Search for the cell housing the specified text and yield its (X, Y) center coordinate. 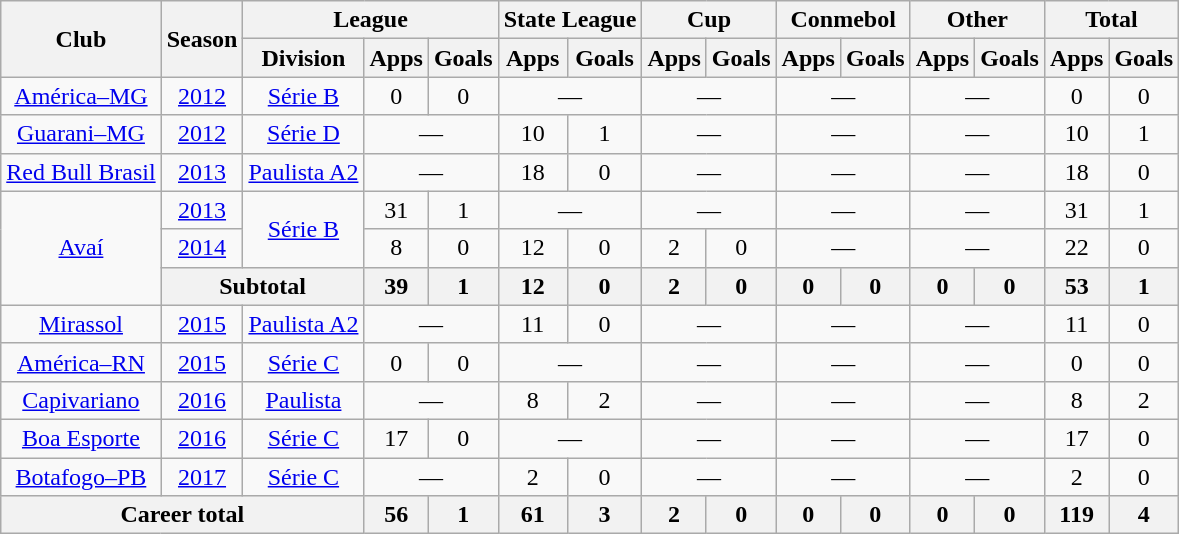
61 (532, 515)
Guarani–MG (81, 134)
Série D (304, 134)
Capivariano (81, 400)
Total (1111, 20)
Club (81, 39)
22 (1076, 248)
Paulista (304, 400)
Boa Esporte (81, 438)
Botafogo–PB (81, 477)
56 (396, 515)
Avaí (81, 248)
2014 (202, 248)
53 (1076, 286)
Conmebol (843, 20)
Cup (709, 20)
4 (1144, 515)
Division (304, 58)
3 (604, 515)
39 (396, 286)
América–MG (81, 96)
State League (570, 20)
Subtotal (262, 286)
Season (202, 39)
2017 (202, 477)
119 (1076, 515)
League (370, 20)
América–RN (81, 362)
Career total (182, 515)
Mirassol (81, 324)
Red Bull Brasil (81, 172)
Other (977, 20)
